Provide the [x, y] coordinate of the cell's center where the given text is located.  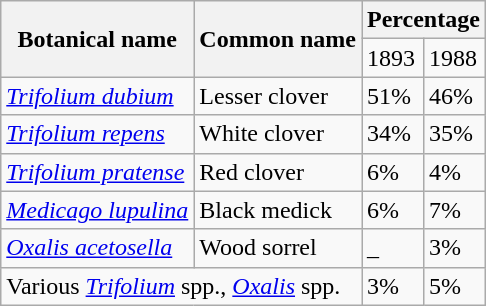
1988 [454, 58]
_ [393, 248]
Lesser clover [278, 96]
Botanical name [98, 39]
51% [393, 96]
7% [454, 210]
White clover [278, 134]
Medicago lupulina [98, 210]
Trifolium repens [98, 134]
34% [393, 134]
Common name [278, 39]
Trifolium pratense [98, 172]
Black medick [278, 210]
Wood sorrel [278, 248]
46% [454, 96]
Various Trifolium spp., Oxalis spp. [182, 286]
4% [454, 172]
5% [454, 286]
Percentage [424, 20]
Red clover [278, 172]
Oxalis acetosella [98, 248]
1893 [393, 58]
Trifolium dubium [98, 96]
35% [454, 134]
